Search for the cell housing the specified text and yield its [X, Y] center coordinate. 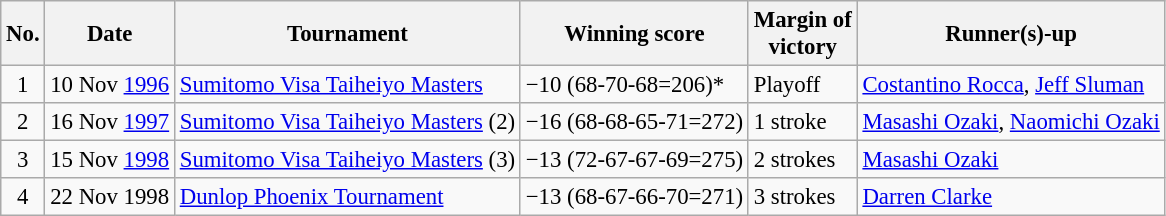
Darren Clarke [1011, 197]
Playoff [802, 85]
−13 (72-67-67-69=275) [634, 160]
Runner(s)-up [1011, 34]
15 Nov 1998 [110, 160]
−13 (68-67-66-70=271) [634, 197]
16 Nov 1997 [110, 122]
No. [23, 34]
3 [23, 160]
2 strokes [802, 160]
1 stroke [802, 122]
Tournament [347, 34]
Winning score [634, 34]
2 [23, 122]
Sumitomo Visa Taiheiyo Masters (2) [347, 122]
10 Nov 1996 [110, 85]
Masashi Ozaki [1011, 160]
Margin ofvictory [802, 34]
Masashi Ozaki, Naomichi Ozaki [1011, 122]
−10 (68-70-68=206)* [634, 85]
Costantino Rocca, Jeff Sluman [1011, 85]
4 [23, 197]
Date [110, 34]
Dunlop Phoenix Tournament [347, 197]
−16 (68-68-65-71=272) [634, 122]
Sumitomo Visa Taiheiyo Masters (3) [347, 160]
22 Nov 1998 [110, 197]
1 [23, 85]
3 strokes [802, 197]
Sumitomo Visa Taiheiyo Masters [347, 85]
